Find where the given text appears and provide that cell's center as (x, y) coordinate. 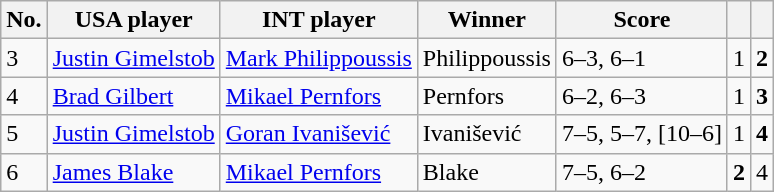
6–3, 6–1 (642, 58)
INT player (318, 20)
No. (24, 20)
James Blake (134, 172)
Philippoussis (486, 58)
6–2, 6–3 (642, 96)
7–5, 6–2 (642, 172)
USA player (134, 20)
6 (24, 172)
Blake (486, 172)
Pernfors (486, 96)
Score (642, 20)
7–5, 5–7, [10–6] (642, 134)
5 (24, 134)
Goran Ivanišević (318, 134)
Ivanišević (486, 134)
Brad Gilbert (134, 96)
Mark Philippoussis (318, 58)
Winner (486, 20)
